Output the [x, y] coordinate of the center of the cell containing the given text.  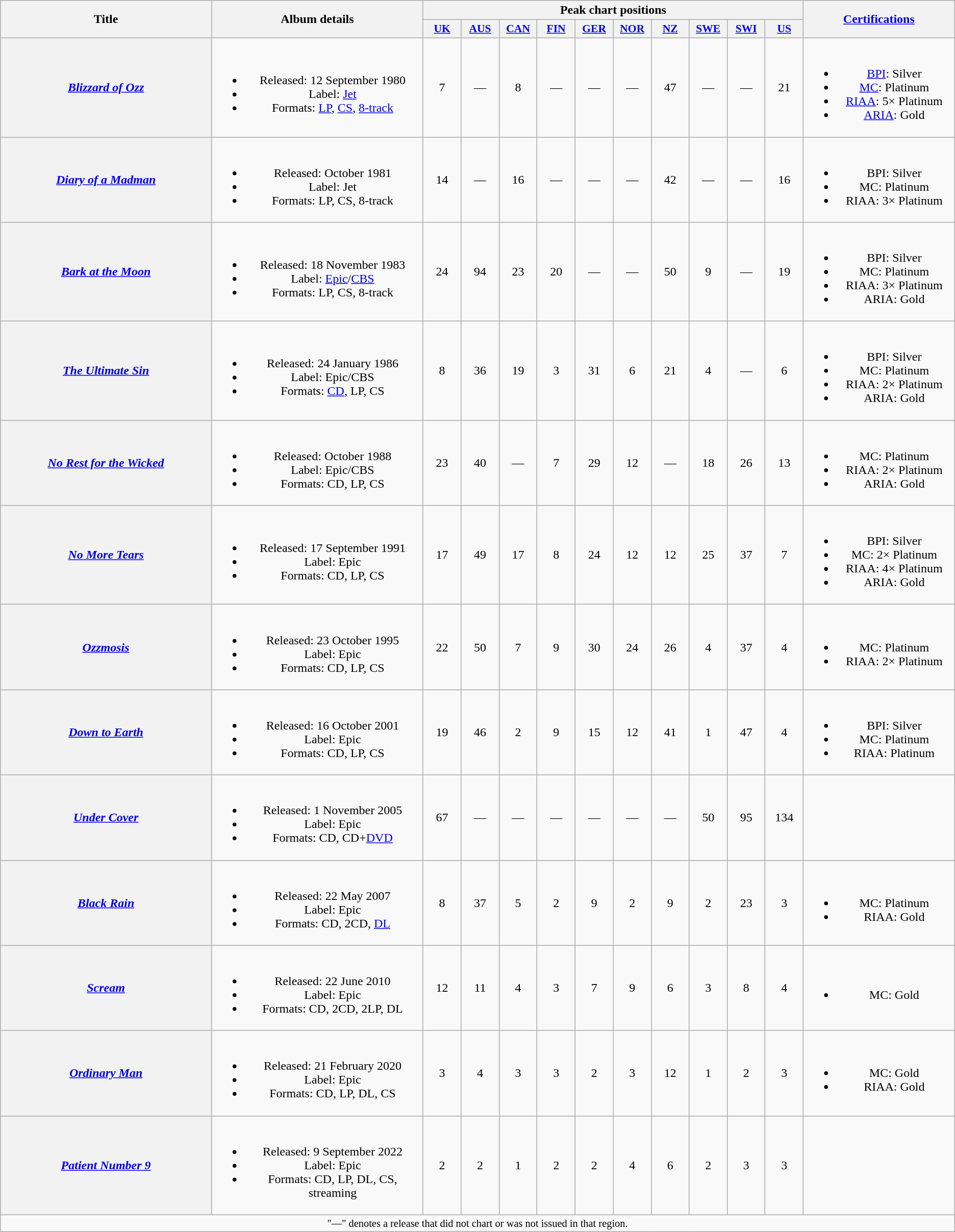
CAN [518, 29]
Released: 18 November 1983Label: Epic/CBSFormats: LP, CS, 8-track [317, 272]
Released: 17 September 1991Label: EpicFormats: CD, LP, CS [317, 555]
Album details [317, 19]
Down to Earth [106, 733]
Bark at the Moon [106, 272]
SWE [708, 29]
94 [481, 272]
Released: 12 September 1980Label: JetFormats: LP, CS, 8-track [317, 87]
Released: 9 September 2022Label: EpicFormats: CD, LP, DL, CS, streaming [317, 1165]
Released: October 1981Label: JetFormats: LP, CS, 8-track [317, 180]
Scream [106, 988]
Released: October 1988Label: Epic/CBSFormats: CD, LP, CS [317, 463]
Patient Number 9 [106, 1165]
BPI: SilverMC: PlatinumRIAA: 2× PlatinumARIA: Gold [878, 371]
"—" denotes a release that did not chart or was not issued in that region. [477, 1223]
22 [442, 647]
36 [481, 371]
MC: Gold [878, 988]
Black Rain [106, 903]
MC: PlatinumRIAA: 2× Platinum [878, 647]
FIN [556, 29]
46 [481, 733]
NOR [633, 29]
Ordinary Man [106, 1073]
Blizzard of Ozz [106, 87]
Title [106, 19]
BPI: SilverMC: PlatinumRIAA: 3× Platinum [878, 180]
SWI [746, 29]
Released: 23 October 1995Label: EpicFormats: CD, LP, CS [317, 647]
Under Cover [106, 817]
18 [708, 463]
No More Tears [106, 555]
42 [670, 180]
30 [594, 647]
Released: 24 January 1986Label: Epic/CBSFormats: CD, LP, CS [317, 371]
MC: GoldRIAA: Gold [878, 1073]
31 [594, 371]
Released: 22 May 2007Label: EpicFormats: CD, 2CD, DL [317, 903]
Released: 1 November 2005Label: EpicFormats: CD, CD+DVD [317, 817]
AUS [481, 29]
13 [784, 463]
NZ [670, 29]
BPI: SilverMC: PlatinumRIAA: Platinum [878, 733]
Certifications [878, 19]
Ozzmosis [106, 647]
15 [594, 733]
The Ultimate Sin [106, 371]
95 [746, 817]
MC: PlatinumRIAA: Gold [878, 903]
49 [481, 555]
No Rest for the Wicked [106, 463]
BPI: SilverMC: PlatinumRIAA: 5× PlatinumARIA: Gold [878, 87]
29 [594, 463]
134 [784, 817]
Released: 22 June 2010Label: EpicFormats: CD, 2CD, 2LP, DL [317, 988]
MC: PlatinumRIAA: 2× PlatinumARIA: Gold [878, 463]
20 [556, 272]
67 [442, 817]
GER [594, 29]
Peak chart positions [613, 10]
11 [481, 988]
41 [670, 733]
Released: 16 October 2001Label: EpicFormats: CD, LP, CS [317, 733]
25 [708, 555]
BPI: SilverMC: 2× PlatinumRIAA: 4× PlatinumARIA: Gold [878, 555]
Diary of a Madman [106, 180]
BPI: SilverMC: PlatinumRIAA: 3× PlatinumARIA: Gold [878, 272]
14 [442, 180]
UK [442, 29]
US [784, 29]
5 [518, 903]
Released: 21 February 2020Label: EpicFormats: CD, LP, DL, CS [317, 1073]
40 [481, 463]
